Return (X, Y) of the center of cell containing provided text 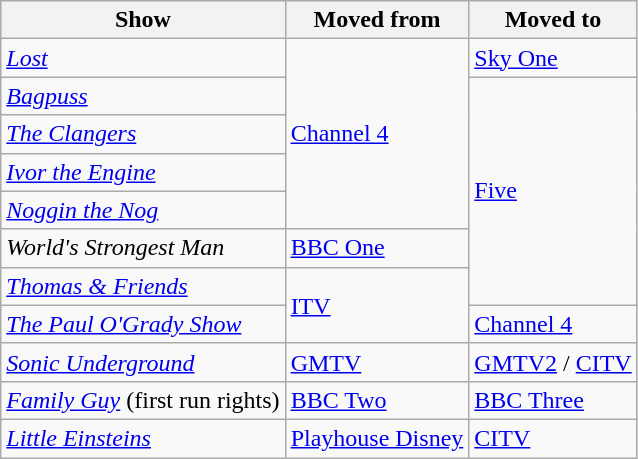
Family Guy (first run rights) (143, 400)
Moved from (377, 20)
Ivor the Engine (143, 172)
GMTV2 / CITV (553, 362)
BBC Two (377, 400)
Thomas & Friends (143, 286)
Little Einsteins (143, 438)
BBC Three (553, 400)
Sky One (553, 58)
Moved to (553, 20)
The Clangers (143, 134)
World's Strongest Man (143, 248)
Lost (143, 58)
CITV (553, 438)
Bagpuss (143, 96)
Noggin the Nog (143, 210)
Show (143, 20)
GMTV (377, 362)
The Paul O'Grady Show (143, 324)
BBC One (377, 248)
ITV (377, 305)
Playhouse Disney (377, 438)
Five (553, 191)
Sonic Underground (143, 362)
